Output the [x, y] coordinate of the center of the cell containing the given text.  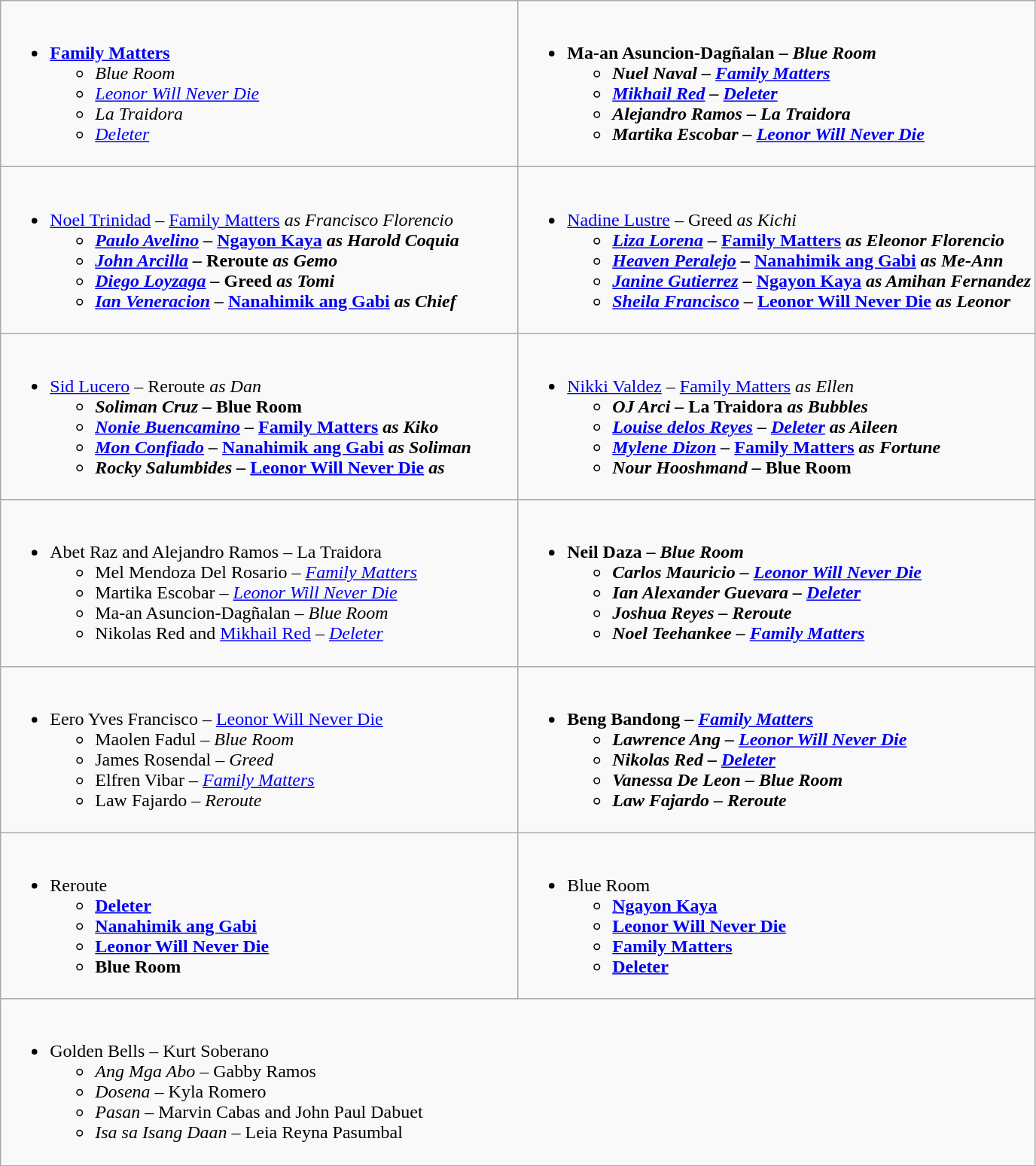
Neil Daza – Blue RoomCarlos Mauricio – Leonor Will Never DieIan Alexander Guevara – DeleterJoshua Reyes – RerouteNoel Teehankee – Family Matters [777, 583]
Blue RoomNgayon KayaLeonor Will Never DieFamily MattersDeleter [777, 915]
Family MattersBlue RoomLeonor Will Never DieLa TraidoraDeleter [259, 84]
Beng Bandong – Family MattersLawrence Ang – Leonor Will Never DieNikolas Red – DeleterVanessa De Leon – Blue RoomLaw Fajardo – Reroute [777, 750]
Eero Yves Francisco – Leonor Will Never DieMaolen Fadul – Blue RoomJames Rosendal – GreedElfren Vibar – Family MattersLaw Fajardo – Reroute [259, 750]
RerouteDeleterNanahimik ang GabiLeonor Will Never DieBlue Room [259, 915]
